Detect which cell encompasses the target text, then output its [X, Y] center coordinate. 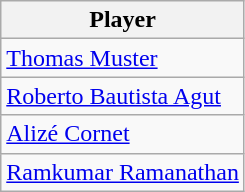
Alizé Cornet [123, 134]
Player [123, 20]
Roberto Bautista Agut [123, 96]
Ramkumar Ramanathan [123, 172]
Thomas Muster [123, 58]
